Identify which cell holds the provided text, then report its (x, y) central coordinate. 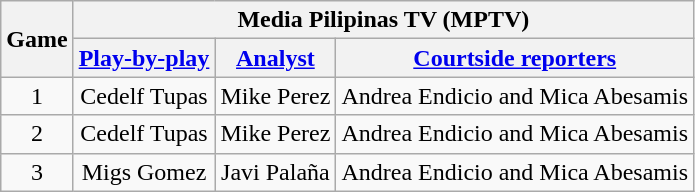
3 (37, 172)
Migs Gomez (144, 172)
Courtside reporters (515, 58)
1 (37, 96)
Play-by-play (144, 58)
Media Pilipinas TV (MPTV) (383, 20)
Analyst (276, 58)
2 (37, 134)
Game (37, 39)
Javi Palaña (276, 172)
